From the cell containing the given text, extract its center point as (X, Y) coordinate. 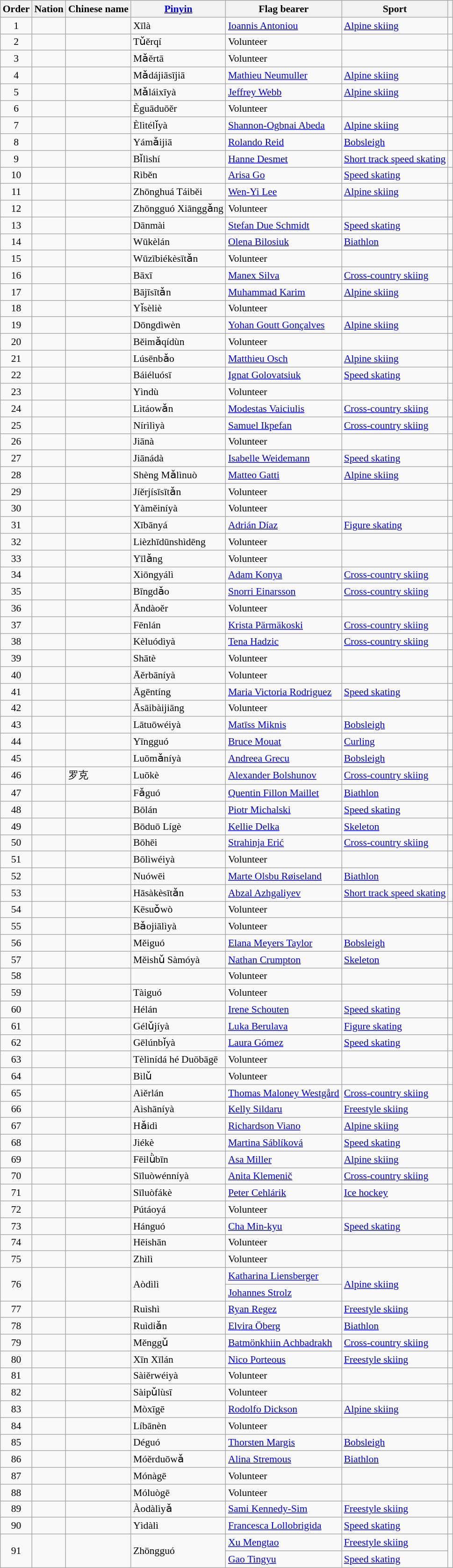
Francesca Lollobrigida (284, 1526)
Bōhēi (179, 843)
Piotr Michalski (284, 810)
74 (16, 1243)
Luka Berulava (284, 1026)
Arisa Go (284, 175)
Nírìlìyà (179, 425)
26 (16, 442)
Batmönkhiin Achbadrakh (284, 1343)
63 (16, 1060)
Flag bearer (284, 9)
55 (16, 927)
11 (16, 192)
Kellie Delka (284, 827)
Ice hockey (395, 1193)
Elana Meyers Taylor (284, 943)
Yámǎijiā (179, 142)
Bǎojiālìyà (179, 927)
60 (16, 1010)
Rolando Reid (284, 142)
Sàiěrwéiyà (179, 1376)
Rodolfo Dickson (284, 1410)
Johannes Strolz (284, 1293)
Shātè (179, 659)
Xiōngyálì (179, 575)
51 (16, 860)
4 (16, 76)
Mathieu Neumuller (284, 76)
1 (16, 26)
78 (16, 1326)
Běimǎqídùn (179, 342)
30 (16, 509)
Zhōngguó (179, 1551)
Katharina Liensberger (284, 1276)
Curling (395, 742)
Jiānádà (179, 459)
Zhìlì (179, 1259)
Xīn Xīlán (179, 1359)
57 (16, 960)
Quentin Fillon Maillet (284, 793)
65 (16, 1093)
Fēnlán (179, 625)
Aòdìlì (179, 1285)
Nathan Crumpton (284, 960)
Matteo Gatti (284, 475)
69 (16, 1159)
Shèng Mǎlìnuò (179, 475)
Jíěrjísīsītǎn (179, 492)
Āsāibàijiāng (179, 708)
Lātuōwéiyà (179, 725)
罗克 (98, 776)
Gēlúnbǐyà (179, 1043)
53 (16, 893)
Sami Kennedy-Sim (284, 1509)
91 (16, 1551)
Tena Hadzic (284, 642)
Sàipǔlùsī (179, 1393)
Thorsten Margis (284, 1443)
61 (16, 1026)
90 (16, 1526)
Anita Klemenič (284, 1176)
Matīss Miknis (284, 725)
Wen-Yi Lee (284, 192)
Thomas Maloney Westgård (284, 1093)
40 (16, 675)
Mǎěrtā (179, 59)
Bōlìwéiyà (179, 860)
Kelly Sildaru (284, 1109)
24 (16, 409)
Xu Mengtao (284, 1543)
Andreea Grecu (284, 758)
68 (16, 1143)
Mónàgē (179, 1476)
Kēsuǒwò (179, 910)
Hánguó (179, 1226)
Fēilǜbīn (179, 1159)
Order (16, 9)
Dōngdìwèn (179, 325)
33 (16, 559)
Déguó (179, 1443)
59 (16, 993)
Hāsàkèsītǎn (179, 893)
58 (16, 976)
22 (16, 375)
27 (16, 459)
Ioannis Antoniou (284, 26)
Stefan Due Schmidt (284, 225)
Laura Gómez (284, 1043)
52 (16, 877)
Mǎláixīyà (179, 92)
Zhōngguó Xiānggǎng (179, 209)
17 (16, 292)
34 (16, 575)
Shannon-Ogbnai Abeda (284, 126)
Měiguó (179, 943)
36 (16, 609)
Bǐlìshí (179, 159)
Yīlǎng (179, 559)
Gao Tingyu (284, 1559)
Alexander Bolshunov (284, 776)
Àodàlìyǎ (179, 1509)
8 (16, 142)
13 (16, 225)
81 (16, 1376)
Richardson Viano (284, 1126)
Bōduō Lígè (179, 827)
82 (16, 1393)
Maria Victoria Rodriguez (284, 692)
64 (16, 1076)
Xībānyá (179, 525)
14 (16, 242)
Sīluòfákè (179, 1193)
Tàiguó (179, 993)
Bīngdǎo (179, 592)
48 (16, 810)
Yīngguó (179, 742)
46 (16, 776)
41 (16, 692)
Bōlán (179, 810)
Āěrbāníyà (179, 675)
Fǎguó (179, 793)
Manex Silva (284, 275)
Nico Porteous (284, 1359)
Wūzībiékèsītǎn (179, 259)
Yìdàlì (179, 1526)
Bājīsītǎn (179, 292)
Bìlǔ (179, 1076)
Bāxī (179, 275)
Rìběn (179, 175)
Bruce Mouat (284, 742)
Zhōnghuá Táiběi (179, 192)
15 (16, 259)
2 (16, 42)
86 (16, 1460)
Měnggǔ (179, 1343)
Hēishān (179, 1243)
Wūkèlán (179, 242)
Ignat Golovatsiuk (284, 375)
Cha Min-kyu (284, 1226)
79 (16, 1343)
44 (16, 742)
Jiékè (179, 1143)
Alina Stremous (284, 1460)
Luōmǎníyà (179, 758)
Tèlìnídá hé Duōbāgē (179, 1060)
16 (16, 275)
12 (16, 209)
Hanne Desmet (284, 159)
88 (16, 1493)
Elvira Öberg (284, 1326)
Hélán (179, 1010)
Mǎdájiāsījiā (179, 76)
56 (16, 943)
Irene Schouten (284, 1010)
Adam Konya (284, 575)
Strahinja Erić (284, 843)
9 (16, 159)
Marte Olsbu Røiseland (284, 877)
Samuel Ikpefan (284, 425)
Xīlà (179, 26)
23 (16, 392)
Yohan Goutt Gonçalves (284, 325)
Abzal Azhgaliyev (284, 893)
Ryan Regez (284, 1309)
21 (16, 359)
Pútáoyá (179, 1209)
Krista Pärmäkoski (284, 625)
25 (16, 425)
Aìěrlán (179, 1093)
Móěrduōwǎ (179, 1460)
Matthieu Osch (284, 359)
49 (16, 827)
Èguāduōěr (179, 109)
Dānmài (179, 225)
62 (16, 1043)
Lúsēnbǎo (179, 359)
Hǎidì (179, 1126)
76 (16, 1285)
66 (16, 1109)
Muhammad Karim (284, 292)
Peter Cehlárik (284, 1193)
Líbānèn (179, 1426)
19 (16, 325)
32 (16, 542)
80 (16, 1359)
70 (16, 1176)
Lìtáowǎn (179, 409)
Sīluòwénníyà (179, 1176)
Tǔěrqí (179, 42)
20 (16, 342)
Yǐsèliè (179, 309)
43 (16, 725)
31 (16, 525)
Yìndù (179, 392)
Āndàoěr (179, 609)
Nuówēi (179, 877)
Modestas Vaiciulis (284, 409)
89 (16, 1509)
85 (16, 1443)
38 (16, 642)
Kèluódìyà (179, 642)
Sport (395, 9)
Gélǔjíyà (179, 1026)
28 (16, 475)
39 (16, 659)
Isabelle Weidemann (284, 459)
54 (16, 910)
6 (16, 109)
Mòxīgē (179, 1410)
Ruìshì (179, 1309)
72 (16, 1209)
35 (16, 592)
Ruìdiǎn (179, 1326)
Martina Sáblíková (284, 1143)
87 (16, 1476)
75 (16, 1259)
67 (16, 1126)
Jeffrey Webb (284, 92)
Luōkè (179, 776)
Móluògē (179, 1493)
50 (16, 843)
83 (16, 1410)
73 (16, 1226)
47 (16, 793)
42 (16, 708)
Olena Bilosiuk (284, 242)
Èlìtélǐyà (179, 126)
Lièzhīdūnshìdēng (179, 542)
Nation (49, 9)
Āgēntíng (179, 692)
7 (16, 126)
Pinyin (179, 9)
71 (16, 1193)
3 (16, 59)
Adrián Díaz (284, 525)
45 (16, 758)
Asa Miller (284, 1159)
Jiānà (179, 442)
10 (16, 175)
Yàměiníyà (179, 509)
77 (16, 1309)
29 (16, 492)
Snorri Einarsson (284, 592)
84 (16, 1426)
Aìshāníyà (179, 1109)
5 (16, 92)
37 (16, 625)
18 (16, 309)
Báiéluósī (179, 375)
Měishǔ Sàmóyà (179, 960)
Chinese name (98, 9)
